Identify which cell holds the provided text, then report its (x, y) central coordinate. 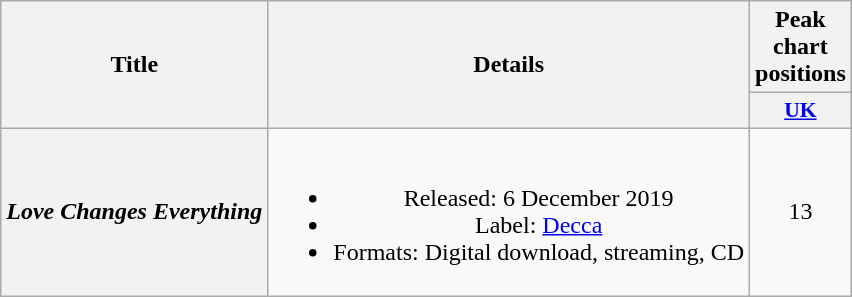
Title (134, 65)
UK (801, 111)
13 (801, 212)
Released: 6 December 2019Label: DeccaFormats: Digital download, streaming, CD (509, 212)
Love Changes Everything (134, 212)
Peak chart positions (801, 47)
Details (509, 65)
